Detect which cell encompasses the target text, then output its (x, y) center coordinate. 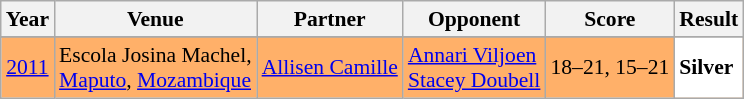
Venue (156, 19)
Partner (330, 19)
Silver (708, 68)
Score (610, 19)
Annari Viljoen Stacey Doubell (474, 68)
2011 (28, 68)
Escola Josina Machel,Maputo, Mozambique (156, 68)
Opponent (474, 19)
18–21, 15–21 (610, 68)
Allisen Camille (330, 68)
Year (28, 19)
Result (708, 19)
